Find where the given text appears and provide that cell's center as (X, Y) coordinate. 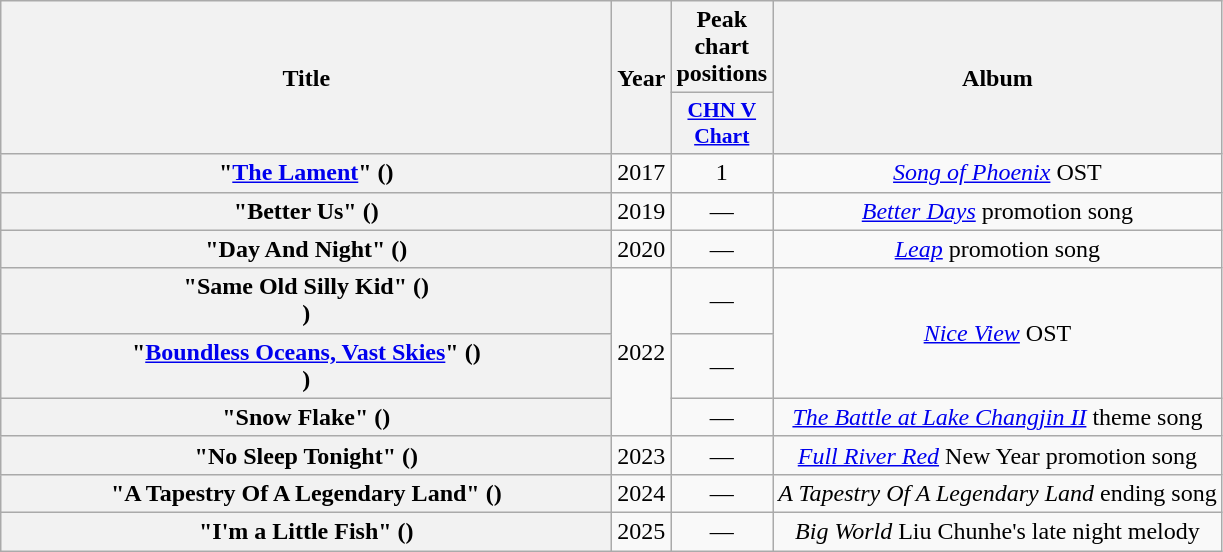
Album (998, 78)
"The Lament" () (306, 173)
"No Sleep Tonight" () (306, 455)
"Boundless Oceans, Vast Skies" ()) (306, 366)
Title (306, 78)
Full River Red New Year promotion song (998, 455)
2024 (642, 493)
Year (642, 78)
Peak chart positions (722, 47)
"Day And Night" () (306, 249)
2020 (642, 249)
CHN V Chart (722, 124)
Song of Phoenix OST (998, 173)
1 (722, 173)
2017 (642, 173)
2025 (642, 531)
"Snow Flake" () (306, 417)
Leap promotion song (998, 249)
"Same Old Silly Kid" ()) (306, 300)
2022 (642, 352)
A Tapestry Of A Legendary Land ending song (998, 493)
2023 (642, 455)
2019 (642, 211)
Nice View OST (998, 333)
"I'm a Little Fish" () (306, 531)
"A Tapestry Of A Legendary Land" () (306, 493)
"Better Us" () (306, 211)
Better Days promotion song (998, 211)
The Battle at Lake Changjin II theme song (998, 417)
Big World Liu Chunhe's late night melody (998, 531)
